Output the (X, Y) coordinate of the center of the cell containing the given text.  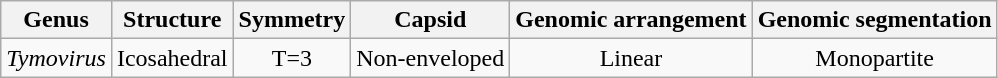
Monopartite (874, 58)
Tymovirus (56, 58)
Non-enveloped (430, 58)
Capsid (430, 20)
Linear (631, 58)
Genus (56, 20)
Icosahedral (172, 58)
T=3 (292, 58)
Genomic arrangement (631, 20)
Genomic segmentation (874, 20)
Symmetry (292, 20)
Structure (172, 20)
